Output the (x, y) coordinate of the center of the cell containing the given text.  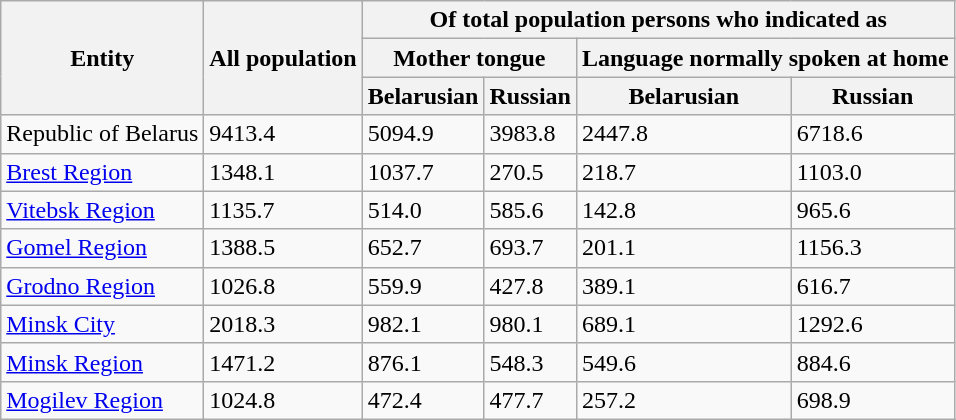
549.6 (684, 362)
389.1 (684, 286)
Grodno Region (102, 286)
1388.5 (283, 248)
Vitebsk Region (102, 210)
1135.7 (283, 210)
980.1 (530, 324)
Brest Region (102, 172)
5094.9 (423, 134)
Republic of Belarus (102, 134)
1348.1 (283, 172)
652.7 (423, 248)
All population (283, 58)
1037.7 (423, 172)
689.1 (684, 324)
1471.2 (283, 362)
965.6 (872, 210)
218.7 (684, 172)
585.6 (530, 210)
Minsk Region (102, 362)
2447.8 (684, 134)
6718.6 (872, 134)
472.4 (423, 400)
Entity (102, 58)
257.2 (684, 400)
2018.3 (283, 324)
Mogilev Region (102, 400)
Gomel Region (102, 248)
Minsk City (102, 324)
876.1 (423, 362)
142.8 (684, 210)
9413.4 (283, 134)
427.8 (530, 286)
477.7 (530, 400)
693.7 (530, 248)
201.1 (684, 248)
1292.6 (872, 324)
698.9 (872, 400)
1026.8 (283, 286)
270.5 (530, 172)
1024.8 (283, 400)
548.3 (530, 362)
3983.8 (530, 134)
Of total population persons who indicated as (658, 20)
559.9 (423, 286)
Language normally spoken at home (765, 58)
1156.3 (872, 248)
616.7 (872, 286)
Mother tongue (469, 58)
514.0 (423, 210)
884.6 (872, 362)
982.1 (423, 324)
1103.0 (872, 172)
